Capture the cell that displays the provided text and extract its [X, Y] central coordinate. 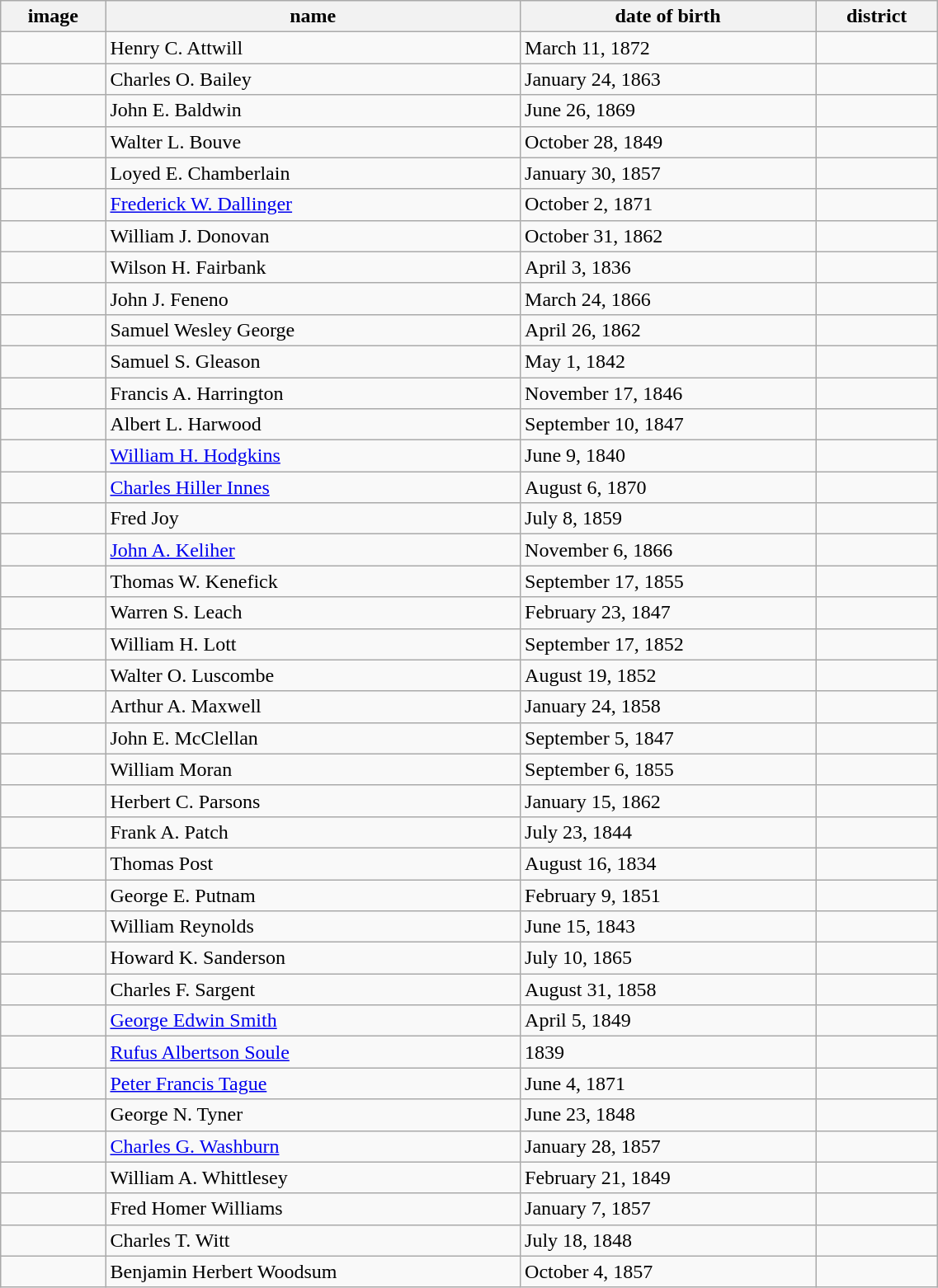
April 5, 1849 [668, 1021]
Walter L. Bouve [313, 142]
Charles G. Washburn [313, 1146]
March 11, 1872 [668, 48]
Howard K. Sanderson [313, 958]
October 28, 1849 [668, 142]
Rufus Albertson Soule [313, 1052]
January 24, 1858 [668, 707]
October 31, 1862 [668, 236]
June 26, 1869 [668, 110]
September 10, 1847 [668, 425]
Frank A. Patch [313, 832]
September 5, 1847 [668, 738]
Loyed E. Chamberlain [313, 173]
image [53, 16]
William J. Donovan [313, 236]
Herbert C. Parsons [313, 801]
John E. McClellan [313, 738]
February 23, 1847 [668, 613]
August 31, 1858 [668, 990]
Wilson H. Fairbank [313, 267]
July 10, 1865 [668, 958]
William Moran [313, 769]
November 17, 1846 [668, 393]
August 6, 1870 [668, 487]
January 30, 1857 [668, 173]
May 1, 1842 [668, 361]
November 6, 1866 [668, 550]
September 17, 1852 [668, 644]
August 19, 1852 [668, 675]
July 18, 1848 [668, 1240]
Charles Hiller Innes [313, 487]
William Reynolds [313, 927]
June 9, 1840 [668, 456]
Charles O. Bailey [313, 79]
March 24, 1866 [668, 298]
1839 [668, 1052]
Frederick W. Dallinger [313, 204]
John A. Keliher [313, 550]
George Edwin Smith [313, 1021]
Fred Homer Williams [313, 1209]
John E. Baldwin [313, 110]
Samuel Wesley George [313, 330]
Charles T. Witt [313, 1240]
April 3, 1836 [668, 267]
Arthur A. Maxwell [313, 707]
George E. Putnam [313, 895]
October 4, 1857 [668, 1272]
September 17, 1855 [668, 581]
January 15, 1862 [668, 801]
Francis A. Harrington [313, 393]
October 2, 1871 [668, 204]
Warren S. Leach [313, 613]
Benjamin Herbert Woodsum [313, 1272]
Thomas Post [313, 863]
Samuel S. Gleason [313, 361]
district [877, 16]
February 9, 1851 [668, 895]
January 7, 1857 [668, 1209]
Thomas W. Kenefick [313, 581]
June 23, 1848 [668, 1115]
William H. Lott [313, 644]
Charles F. Sargent [313, 990]
John J. Feneno [313, 298]
April 26, 1862 [668, 330]
date of birth [668, 16]
George N. Tyner [313, 1115]
February 21, 1849 [668, 1178]
June 4, 1871 [668, 1084]
William H. Hodgkins [313, 456]
Henry C. Attwill [313, 48]
William A. Whittlesey [313, 1178]
July 23, 1844 [668, 832]
August 16, 1834 [668, 863]
name [313, 16]
September 6, 1855 [668, 769]
Walter O. Luscombe [313, 675]
July 8, 1859 [668, 519]
Peter Francis Tague [313, 1084]
Fred Joy [313, 519]
Albert L. Harwood [313, 425]
January 28, 1857 [668, 1146]
January 24, 1863 [668, 79]
June 15, 1843 [668, 927]
